Extract the (x, y) coordinate from the center of the cell holding the provided text.  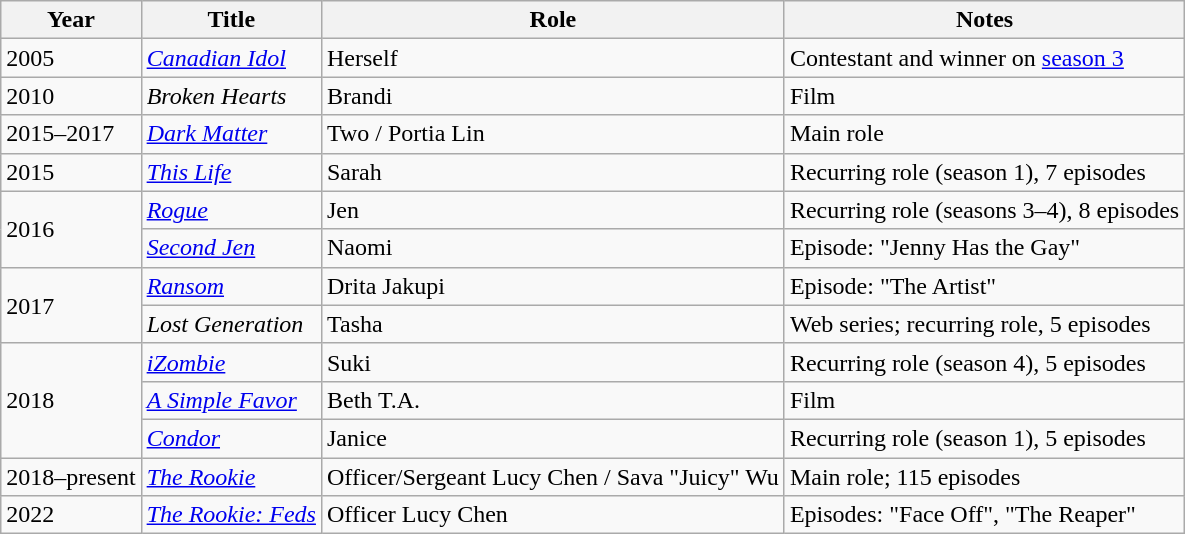
Officer Lucy Chen (552, 515)
Title (231, 20)
Episodes: "Face Off", "The Reaper" (984, 515)
Lost Generation (231, 324)
Jen (552, 210)
iZombie (231, 362)
Recurring role (season 4), 5 episodes (984, 362)
Recurring role (season 1), 5 episodes (984, 438)
Dark Matter (231, 134)
2018 (71, 400)
2016 (71, 229)
The Rookie (231, 477)
2017 (71, 305)
Condor (231, 438)
2022 (71, 515)
Herself (552, 58)
Rogue (231, 210)
2015–2017 (71, 134)
Main role; 115 episodes (984, 477)
Janice (552, 438)
Drita Jakupi (552, 286)
Brandi (552, 96)
2010 (71, 96)
2018–present (71, 477)
Sarah (552, 172)
Suki (552, 362)
The Rookie: Feds (231, 515)
Web series; recurring role, 5 episodes (984, 324)
Second Jen (231, 248)
A Simple Favor (231, 400)
Tasha (552, 324)
Canadian Idol (231, 58)
Year (71, 20)
Beth T.A. (552, 400)
Officer/Sergeant Lucy Chen / Sava "Juicy" Wu (552, 477)
Broken Hearts (231, 96)
Main role (984, 134)
Recurring role (season 1), 7 episodes (984, 172)
Two / Portia Lin (552, 134)
Ransom (231, 286)
2015 (71, 172)
Contestant and winner on season 3 (984, 58)
Recurring role (seasons 3–4), 8 episodes (984, 210)
Naomi (552, 248)
Role (552, 20)
Notes (984, 20)
2005 (71, 58)
Episode: "The Artist" (984, 286)
This Life (231, 172)
Episode: "Jenny Has the Gay" (984, 248)
